Output the [x, y] coordinate of the center of the cell containing the given text.  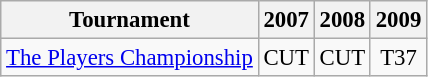
2007 [286, 20]
2008 [342, 20]
The Players Championship [130, 58]
2009 [398, 20]
Tournament [130, 20]
T37 [398, 58]
